From the cell containing the given text, extract its center point as (X, Y) coordinate. 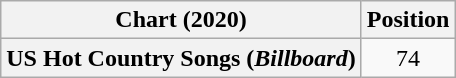
US Hot Country Songs (Billboard) (181, 58)
74 (408, 58)
Position (408, 20)
Chart (2020) (181, 20)
